Determine the (x, y) coordinate at the center of the cell enclosing the given text.  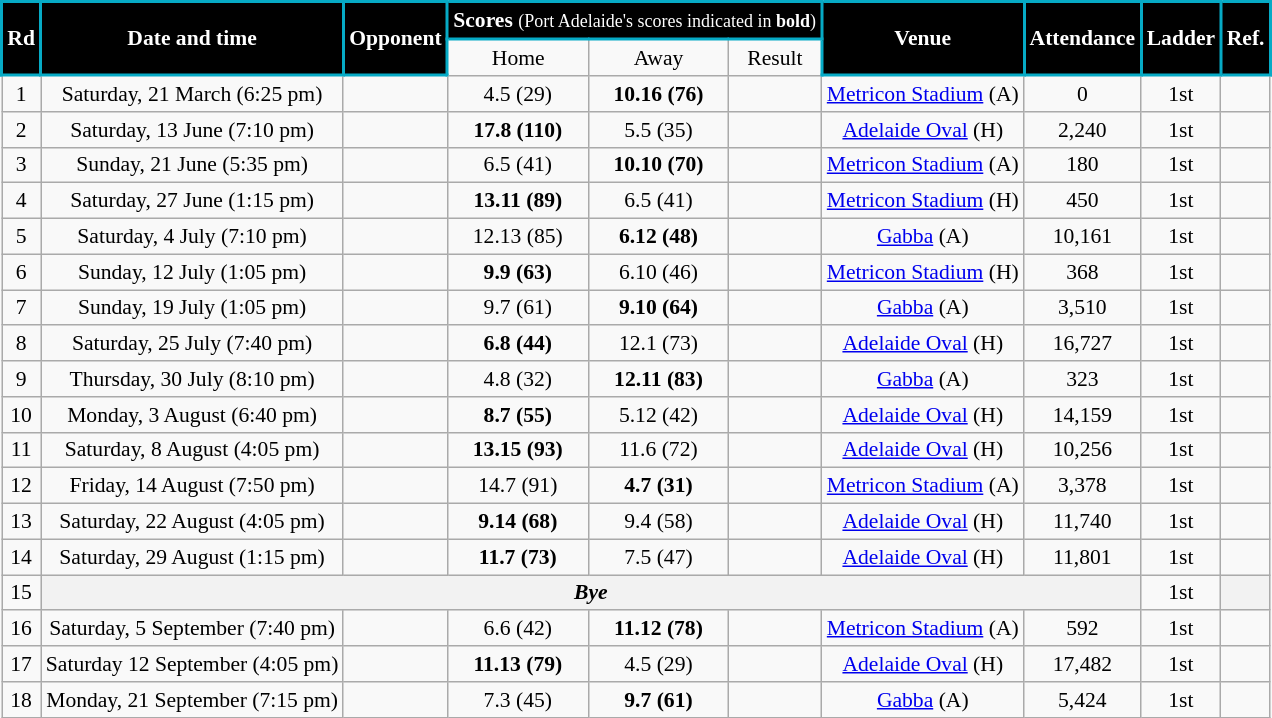
16,727 (1082, 344)
Bye (591, 593)
Sunday, 21 June (5:35 pm) (192, 165)
5,424 (1082, 700)
7 (22, 308)
Venue (923, 39)
Result (776, 57)
Attendance (1082, 39)
592 (1082, 629)
5 (22, 237)
10.16 (76) (658, 93)
14,159 (1082, 415)
Saturday, 22 August (4:05 pm) (192, 522)
6 (22, 272)
5.5 (35) (658, 130)
14 (22, 557)
Saturday, 13 June (7:10 pm) (192, 130)
9.9 (63) (518, 272)
11,801 (1082, 557)
Home (518, 57)
3 (22, 165)
4.8 (32) (518, 379)
5.12 (42) (658, 415)
4.7 (31) (658, 486)
Saturday, 27 June (1:15 pm) (192, 201)
9.10 (64) (658, 308)
368 (1082, 272)
Ref. (1246, 39)
9.4 (58) (658, 522)
Saturday, 4 July (7:10 pm) (192, 237)
2,240 (1082, 130)
1 (22, 93)
Thursday, 30 July (8:10 pm) (192, 379)
13 (22, 522)
10.10 (70) (658, 165)
Rd (22, 39)
3,510 (1082, 308)
12.13 (85) (518, 237)
12.11 (83) (658, 379)
11,740 (1082, 522)
11 (22, 450)
18 (22, 700)
Date and time (192, 39)
Away (658, 57)
11.13 (79) (518, 664)
323 (1082, 379)
9.14 (68) (518, 522)
8 (22, 344)
Ladder (1181, 39)
16 (22, 629)
180 (1082, 165)
11.6 (72) (658, 450)
11.7 (73) (518, 557)
12 (22, 486)
Saturday, 25 July (7:40 pm) (192, 344)
13.15 (93) (518, 450)
Saturday, 29 August (1:15 pm) (192, 557)
6.10 (46) (658, 272)
6.8 (44) (518, 344)
Saturday, 21 March (6:25 pm) (192, 93)
11.12 (78) (658, 629)
Friday, 14 August (7:50 pm) (192, 486)
450 (1082, 201)
4 (22, 201)
8.7 (55) (518, 415)
7.5 (47) (658, 557)
13.11 (89) (518, 201)
15 (22, 593)
Saturday, 8 August (4:05 pm) (192, 450)
Sunday, 19 July (1:05 pm) (192, 308)
Scores (Port Adelaide's scores indicated in bold) (634, 20)
Opponent (395, 39)
Monday, 3 August (6:40 pm) (192, 415)
6.6 (42) (518, 629)
Saturday, 5 September (7:40 pm) (192, 629)
Sunday, 12 July (1:05 pm) (192, 272)
Saturday 12 September (4:05 pm) (192, 664)
Monday, 21 September (7:15 pm) (192, 700)
17,482 (1082, 664)
10,161 (1082, 237)
10,256 (1082, 450)
17.8 (110) (518, 130)
10 (22, 415)
14.7 (91) (518, 486)
12.1 (73) (658, 344)
0 (1082, 93)
7.3 (45) (518, 700)
3,378 (1082, 486)
17 (22, 664)
6.12 (48) (658, 237)
9 (22, 379)
2 (22, 130)
